From the cell containing the given text, extract its center point as [x, y] coordinate. 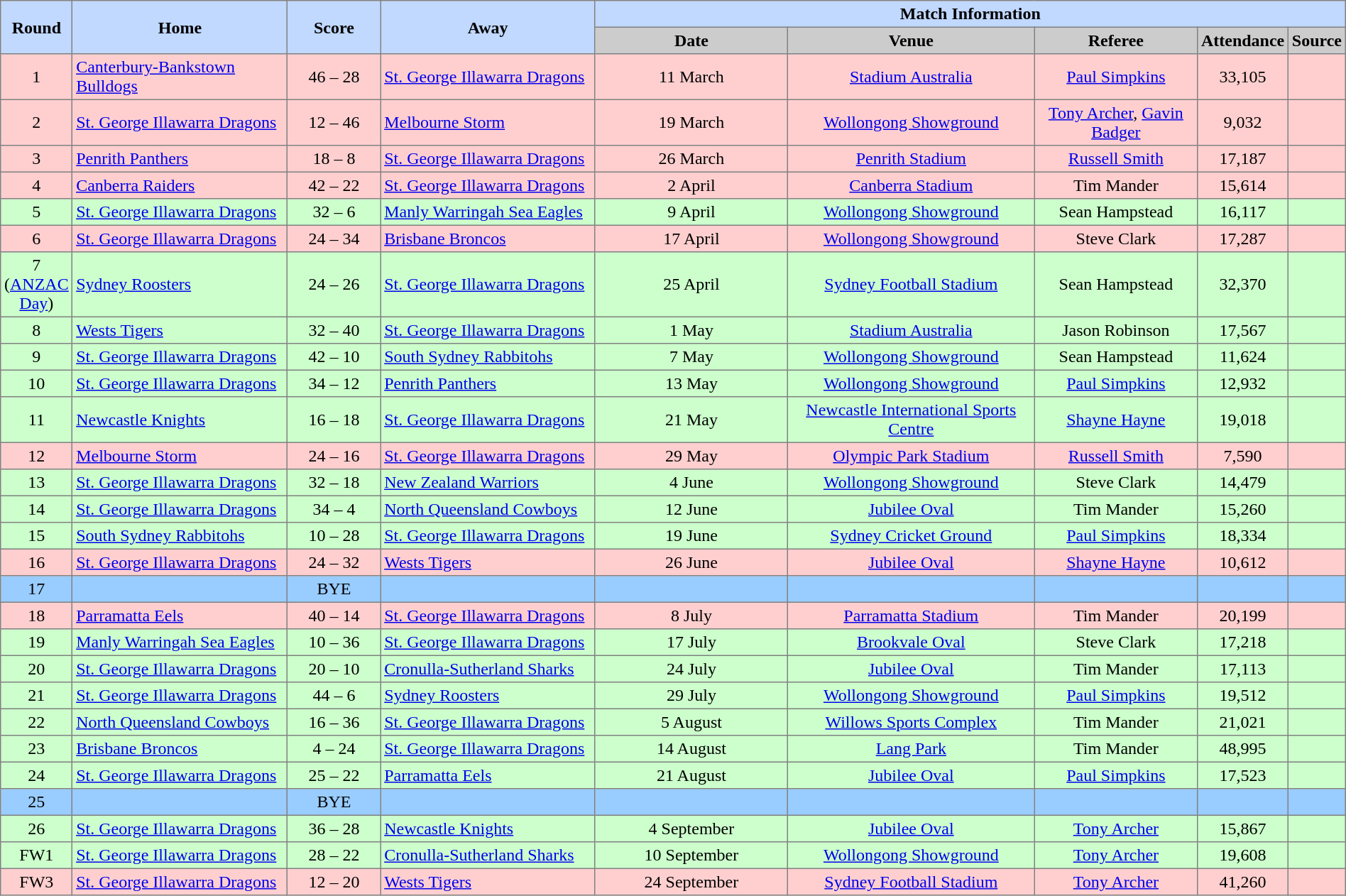
11 [37, 420]
8 [37, 330]
19 June [691, 536]
33,105 [1243, 77]
19 [37, 643]
7,590 [1243, 456]
16 [37, 562]
2 [37, 122]
41,260 [1243, 882]
10 – 28 [334, 536]
FW3 [37, 882]
21 May [691, 420]
48,995 [1243, 749]
19,018 [1243, 420]
4 June [691, 483]
6 [37, 239]
8 July [691, 616]
16,117 [1243, 212]
Venue [911, 40]
7 (ANZAC Day) [37, 285]
Penrith Stadium [911, 159]
25 April [691, 285]
25 [37, 802]
Source [1318, 40]
26 June [691, 562]
18,334 [1243, 536]
26 [37, 829]
16 – 36 [334, 722]
21 August [691, 775]
Tony Archer, Gavin Badger [1116, 122]
13 [37, 483]
Away [488, 27]
32,370 [1243, 285]
13 May [691, 383]
Canterbury-Bankstown Bulldogs [180, 77]
15,260 [1243, 509]
34 – 12 [334, 383]
20,199 [1243, 616]
20 – 10 [334, 669]
Willows Sports Complex [911, 722]
17,567 [1243, 330]
15,614 [1243, 185]
Lang Park [911, 749]
17 July [691, 643]
42 – 10 [334, 357]
Canberra Raiders [180, 185]
14 August [691, 749]
19,512 [1243, 696]
24 – 26 [334, 285]
15 [37, 536]
11 March [691, 77]
18 [37, 616]
9 [37, 357]
Score [334, 27]
Attendance [1243, 40]
Home [180, 27]
26 March [691, 159]
Olympic Park Stadium [911, 456]
9 April [691, 212]
24 July [691, 669]
17,218 [1243, 643]
17,287 [1243, 239]
Date [691, 40]
17 April [691, 239]
10 – 36 [334, 643]
FW1 [37, 856]
46 – 28 [334, 77]
34 – 4 [334, 509]
24 – 34 [334, 239]
12 – 20 [334, 882]
Canberra Stadium [911, 185]
25 – 22 [334, 775]
20 [37, 669]
10,612 [1243, 562]
Jason Robinson [1116, 330]
16 – 18 [334, 420]
Round [37, 27]
Sydney Cricket Ground [911, 536]
9,032 [1243, 122]
5 [37, 212]
12 June [691, 509]
23 [37, 749]
14,479 [1243, 483]
10 September [691, 856]
1 [37, 77]
29 July [691, 696]
19 March [691, 122]
17,113 [1243, 669]
7 May [691, 357]
Match Information [970, 14]
2 April [691, 185]
42 – 22 [334, 185]
17,187 [1243, 159]
21,021 [1243, 722]
12 [37, 456]
Parramatta Stadium [911, 616]
32 – 18 [334, 483]
17 [37, 589]
36 – 28 [334, 829]
New Zealand Warriors [488, 483]
12,932 [1243, 383]
11,624 [1243, 357]
1 May [691, 330]
44 – 6 [334, 696]
28 – 22 [334, 856]
Brookvale Oval [911, 643]
32 – 40 [334, 330]
24 – 16 [334, 456]
4 September [691, 829]
29 May [691, 456]
10 [37, 383]
21 [37, 696]
40 – 14 [334, 616]
3 [37, 159]
24 September [691, 882]
18 – 8 [334, 159]
17,523 [1243, 775]
32 – 6 [334, 212]
22 [37, 722]
12 – 46 [334, 122]
15,867 [1243, 829]
14 [37, 509]
5 August [691, 722]
Newcastle International Sports Centre [911, 420]
24 – 32 [334, 562]
Referee [1116, 40]
4 [37, 185]
4 – 24 [334, 749]
24 [37, 775]
19,608 [1243, 856]
